Search for the cell housing the specified text and yield its (X, Y) center coordinate. 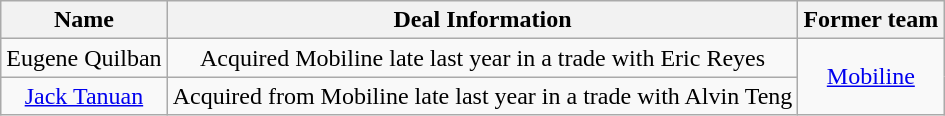
Mobiline (871, 77)
Acquired from Mobiline late last year in a trade with Alvin Teng (482, 96)
Acquired Mobiline late last year in a trade with Eric Reyes (482, 58)
Jack Tanuan (84, 96)
Former team (871, 20)
Name (84, 20)
Eugene Quilban (84, 58)
Deal Information (482, 20)
